Scan for the cell matching the given text and deliver its (X, Y) coordinate at center. 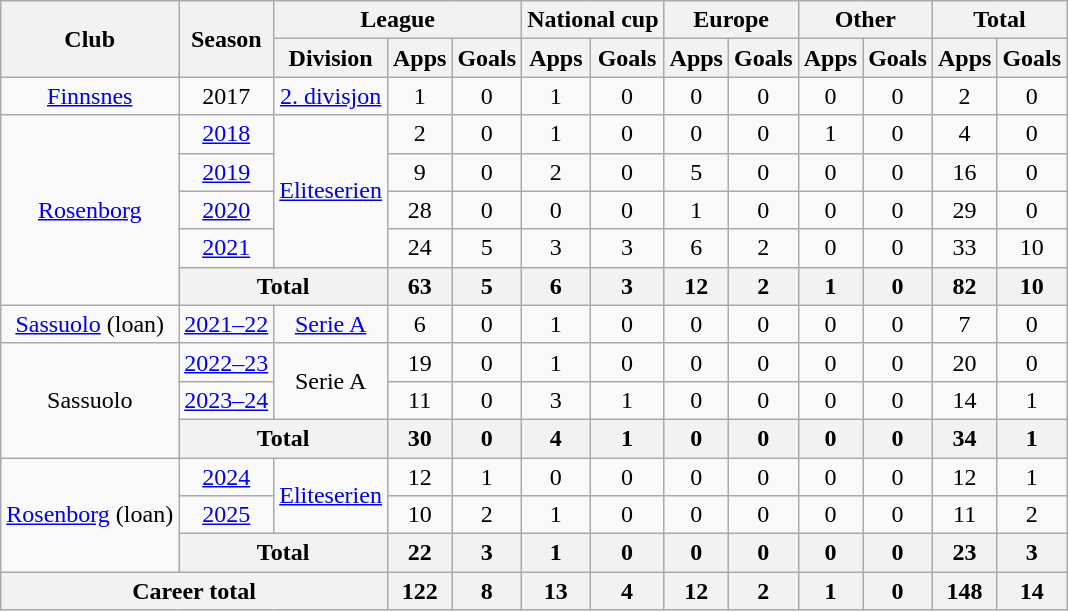
2021–22 (226, 324)
19 (419, 362)
13 (556, 591)
34 (964, 438)
Other (865, 20)
2020 (226, 210)
Career total (194, 591)
9 (419, 172)
30 (419, 438)
2017 (226, 96)
33 (964, 248)
22 (419, 553)
Club (90, 39)
2019 (226, 172)
148 (964, 591)
Season (226, 39)
Sassuolo (loan) (90, 324)
7 (964, 324)
2023–24 (226, 400)
24 (419, 248)
2. divisjon (331, 96)
122 (419, 591)
8 (487, 591)
28 (419, 210)
Division (331, 58)
Sassuolo (90, 400)
20 (964, 362)
23 (964, 553)
2024 (226, 477)
82 (964, 286)
National cup (593, 20)
29 (964, 210)
Finnsnes (90, 96)
2021 (226, 248)
63 (419, 286)
Rosenborg (90, 210)
Rosenborg (loan) (90, 515)
Europe (731, 20)
2018 (226, 134)
League (398, 20)
2025 (226, 515)
2022–23 (226, 362)
16 (964, 172)
